Provide the [x, y] coordinate of the cell's center where the given text is located.  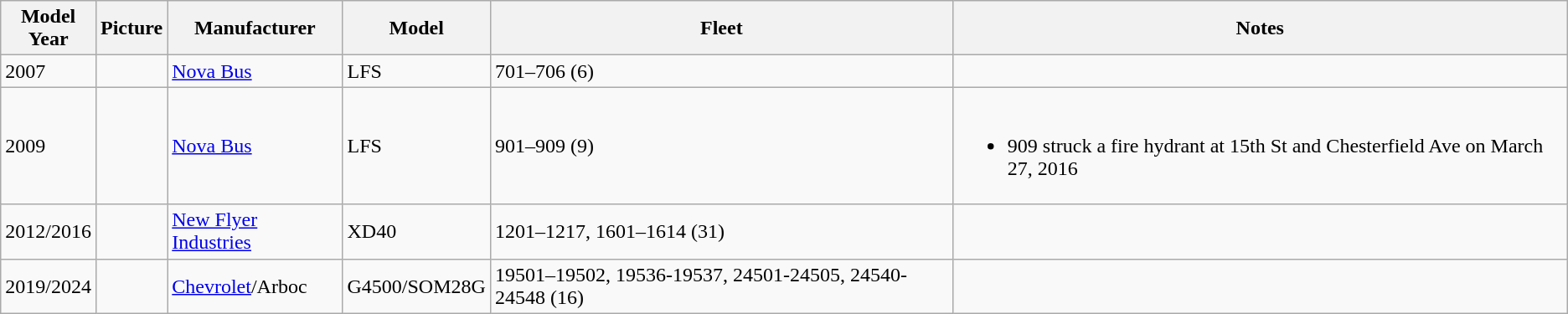
2009 [49, 146]
909 struck a fire hydrant at 15th St and Chesterfield Ave on March 27, 2016 [1260, 146]
Manufacturer [255, 28]
901–909 (9) [721, 146]
2012/2016 [49, 231]
G4500/SOM28G [416, 286]
New Flyer Industries [255, 231]
Chevrolet/Arboc [255, 286]
19501–19502, 19536-19537, 24501-24505, 24540-24548 (16) [721, 286]
Picture [131, 28]
701–706 (6) [721, 71]
Model [416, 28]
XD40 [416, 231]
Notes [1260, 28]
2019/2024 [49, 286]
2007 [49, 71]
Fleet [721, 28]
ModelYear [49, 28]
1201–1217, 1601–1614 (31) [721, 231]
